Identify which cell holds the provided text, then report its (X, Y) central coordinate. 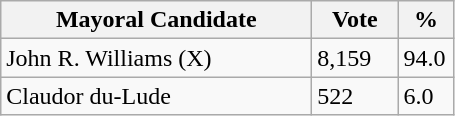
8,159 (355, 58)
6.0 (426, 96)
% (426, 20)
Mayoral Candidate (156, 20)
Claudor du-Lude (156, 96)
522 (355, 96)
94.0 (426, 58)
Vote (355, 20)
John R. Williams (X) (156, 58)
